Return the (X, Y) coordinate for the center point of the cell that contains the specified text.  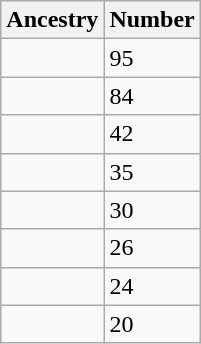
26 (152, 248)
24 (152, 286)
Number (152, 20)
35 (152, 172)
30 (152, 210)
95 (152, 58)
84 (152, 96)
42 (152, 134)
Ancestry (52, 20)
20 (152, 324)
